From the cell containing the given text, extract its center point as [X, Y] coordinate. 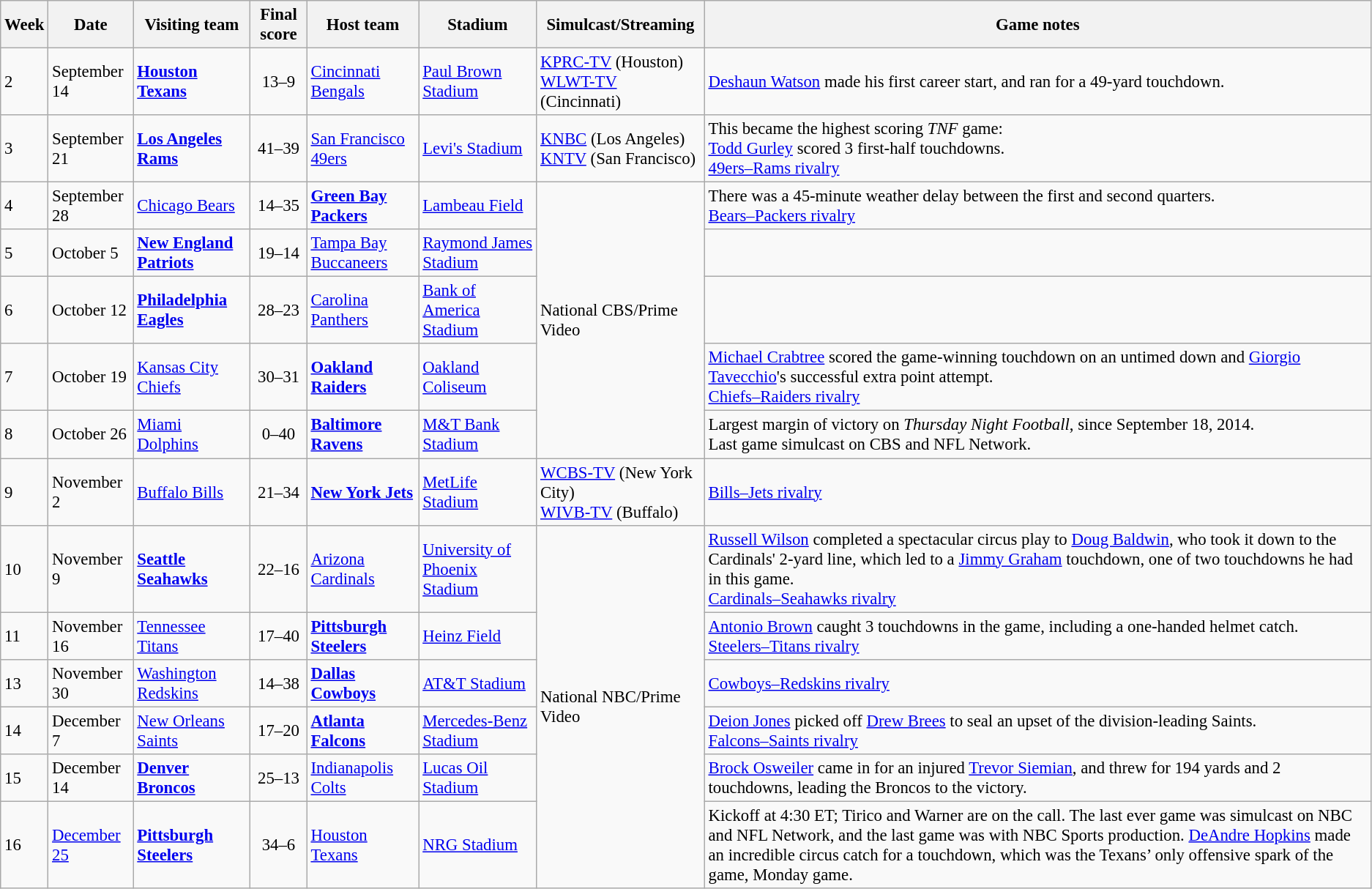
14 [25, 731]
National CBS/Prime Video [621, 321]
Washington Redskins [192, 682]
Los Angeles Rams [192, 149]
KPRC-TV (Houston)WLWT-TV (Cincinnati) [621, 82]
Arizona Cardinals [363, 568]
Simulcast/Streaming [621, 25]
December 7 [91, 731]
Carolina Panthers [363, 310]
November 30 [91, 682]
Stadium [477, 25]
WCBS-TV (New York City)WIVB-TV (Buffalo) [621, 492]
Final score [278, 25]
Game notes [1037, 25]
November 2 [91, 492]
34–6 [278, 845]
Denver Broncos [192, 778]
Largest margin of victory on Thursday Night Football, since September 18, 2014.Last game simulcast on CBS and NFL Network. [1037, 435]
25–13 [278, 778]
Cincinnati Bengals [363, 82]
6 [25, 310]
Brock Osweiler came in for an injured Trevor Siemian, and threw for 194 yards and 2 touchdowns, leading the Broncos to the victory. [1037, 778]
10 [25, 568]
7 [25, 378]
Bills–Jets rivalry [1037, 492]
Cowboys–Redskins rivalry [1037, 682]
Visiting team [192, 25]
NRG Stadium [477, 845]
Paul Brown Stadium [477, 82]
Lucas Oil Stadium [477, 778]
Bank of America Stadium [477, 310]
Baltimore Ravens [363, 435]
Date [91, 25]
October 5 [91, 253]
October 19 [91, 378]
8 [25, 435]
22–16 [278, 568]
4 [25, 207]
Seattle Seahawks [192, 568]
Tennessee Titans [192, 636]
San Francisco 49ers [363, 149]
14–38 [278, 682]
November 9 [91, 568]
11 [25, 636]
M&T Bank Stadium [477, 435]
17–20 [278, 731]
Deshaun Watson made his first career start, and ran for a 49-yard touchdown. [1037, 82]
Kansas City Chiefs [192, 378]
September 28 [91, 207]
Oakland Raiders [363, 378]
Buffalo Bills [192, 492]
There was a 45-minute weather delay between the first and second quarters.Bears–Packers rivalry [1037, 207]
13–9 [278, 82]
Levi's Stadium [477, 149]
41–39 [278, 149]
3 [25, 149]
9 [25, 492]
New York Jets [363, 492]
KNBC (Los Angeles)KNTV (San Francisco) [621, 149]
October 12 [91, 310]
30–31 [278, 378]
Week [25, 25]
19–14 [278, 253]
Atlanta Falcons [363, 731]
University of Phoenix Stadium [477, 568]
National NBC/Prime Video [621, 707]
November 16 [91, 636]
2 [25, 82]
MetLife Stadium [477, 492]
Indianapolis Colts [363, 778]
September 14 [91, 82]
Heinz Field [477, 636]
Antonio Brown caught 3 touchdowns in the game, including a one-handed helmet catch.Steelers–Titans rivalry [1037, 636]
December 14 [91, 778]
December 25 [91, 845]
Chicago Bears [192, 207]
15 [25, 778]
Mercedes-Benz Stadium [477, 731]
Green Bay Packers [363, 207]
New Orleans Saints [192, 731]
13 [25, 682]
Oakland Coliseum [477, 378]
This became the highest scoring TNF game:Todd Gurley scored 3 first-half touchdowns.49ers–Rams rivalry [1037, 149]
28–23 [278, 310]
0–40 [278, 435]
Raymond James Stadium [477, 253]
17–40 [278, 636]
21–34 [278, 492]
Philadelphia Eagles [192, 310]
Michael Crabtree scored the game-winning touchdown on an untimed down and Giorgio Tavecchio's successful extra point attempt.Chiefs–Raiders rivalry [1037, 378]
Host team [363, 25]
September 21 [91, 149]
5 [25, 253]
Deion Jones picked off Drew Brees to seal an upset of the division-leading Saints.Falcons–Saints rivalry [1037, 731]
Tampa Bay Buccaneers [363, 253]
Lambeau Field [477, 207]
October 26 [91, 435]
16 [25, 845]
New England Patriots [192, 253]
Miami Dolphins [192, 435]
14–35 [278, 207]
Dallas Cowboys [363, 682]
AT&T Stadium [477, 682]
